Return the [X, Y] coordinate for the center point of the cell that contains the specified text.  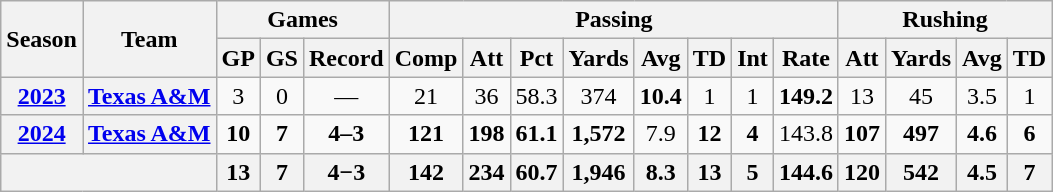
121 [426, 134]
2023 [42, 96]
4 [753, 134]
12 [709, 134]
Season [42, 39]
— [346, 96]
Comp [426, 58]
144.6 [806, 172]
Passing [614, 20]
45 [920, 96]
GP [238, 58]
3 [238, 96]
60.7 [536, 172]
0 [282, 96]
107 [862, 134]
Pct [536, 58]
5 [753, 172]
542 [920, 172]
10 [238, 134]
4.5 [982, 172]
Int [753, 58]
4–3 [346, 134]
58.3 [536, 96]
4−3 [346, 172]
1,946 [598, 172]
3.5 [982, 96]
120 [862, 172]
61.1 [536, 134]
10.4 [660, 96]
374 [598, 96]
GS [282, 58]
4.6 [982, 134]
Rate [806, 58]
Rushing [944, 20]
143.8 [806, 134]
Games [302, 20]
1,572 [598, 134]
142 [426, 172]
497 [920, 134]
21 [426, 96]
Team [149, 39]
234 [486, 172]
7.9 [660, 134]
2024 [42, 134]
6 [1029, 134]
8.3 [660, 172]
Record [346, 58]
198 [486, 134]
36 [486, 96]
149.2 [806, 96]
